Provide the (x, y) coordinate of the cell's center where the given text is located.  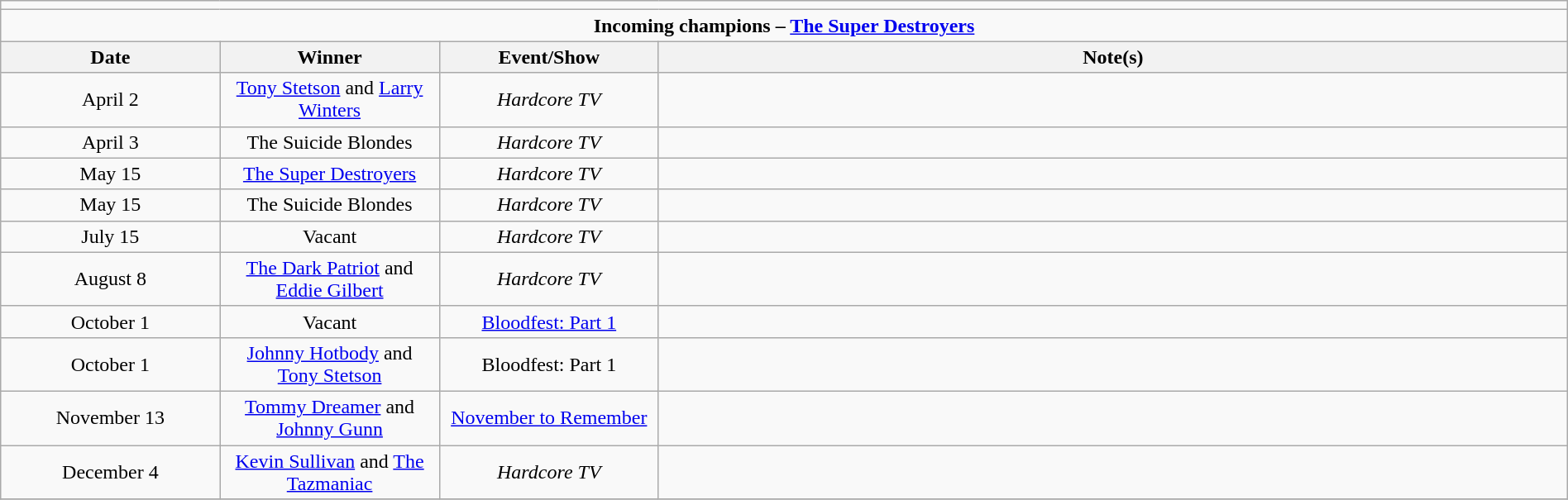
Date (111, 57)
December 4 (111, 471)
April 2 (111, 99)
November to Remember (549, 418)
November 13 (111, 418)
Tony Stetson and Larry Winters (329, 99)
The Super Destroyers (329, 174)
April 3 (111, 142)
August 8 (111, 279)
Tommy Dreamer and Johnny Gunn (329, 418)
Kevin Sullivan and The Tazmaniac (329, 471)
Note(s) (1113, 57)
July 15 (111, 236)
Johnny Hotbody and Tony Stetson (329, 364)
Winner (329, 57)
Incoming champions – The Super Destroyers (784, 26)
The Dark Patriot and Eddie Gilbert (329, 279)
Event/Show (549, 57)
